Return [X, Y] of the center of cell containing provided text 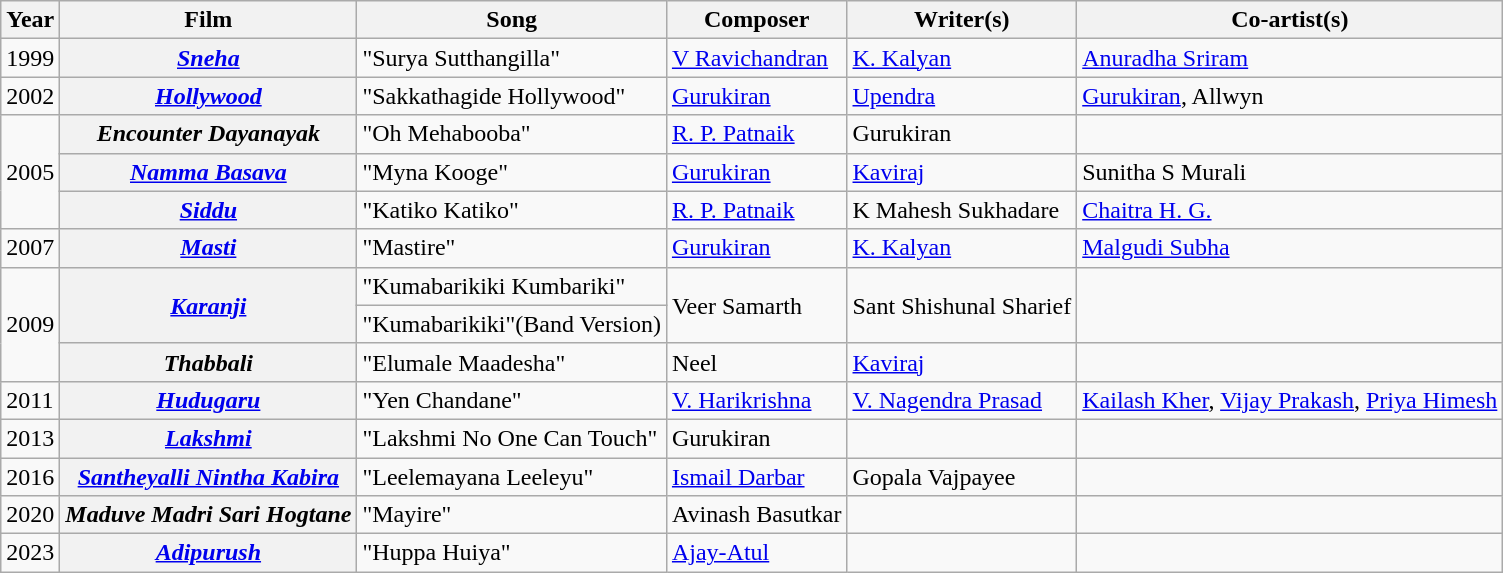
Adipurush [208, 553]
Hudugaru [208, 400]
Upendra [962, 96]
Encounter Dayanayak [208, 134]
Song [512, 20]
"Mastire" [512, 248]
V Ravichandran [756, 58]
Hollywood [208, 96]
2016 [30, 477]
"Lakshmi No One Can Touch" [512, 438]
2013 [30, 438]
Anuradha Sriram [1290, 58]
Sant Shishunal Sharief [962, 305]
Gopala Vajpayee [962, 477]
Lakshmi [208, 438]
"Surya Sutthangilla" [512, 58]
"Kumabarikiki"(Band Version) [512, 324]
2023 [30, 553]
Siddu [208, 210]
2020 [30, 515]
K Mahesh Sukhadare [962, 210]
Film [208, 20]
"Elumale Maadesha" [512, 362]
Malgudi Subha [1290, 248]
"Huppa Huiya" [512, 553]
Ajay-Atul [756, 553]
Gurukiran, Allwyn [1290, 96]
"Myna Kooge" [512, 172]
Ismail Darbar [756, 477]
V. Harikrishna [756, 400]
Composer [756, 20]
"Katiko Katiko" [512, 210]
Karanji [208, 305]
"Kumabarikiki Kumbariki" [512, 286]
V. Nagendra Prasad [962, 400]
2007 [30, 248]
Writer(s) [962, 20]
Namma Basava [208, 172]
Santheyalli Nintha Kabira [208, 477]
Year [30, 20]
Maduve Madri Sari Hogtane [208, 515]
Chaitra H. G. [1290, 210]
2011 [30, 400]
Avinash Basutkar [756, 515]
Sunitha S Murali [1290, 172]
Co-artist(s) [1290, 20]
"Oh Mehabooba" [512, 134]
2009 [30, 324]
Sneha [208, 58]
Kailash Kher, Vijay Prakash, Priya Himesh [1290, 400]
"Sakkathagide Hollywood" [512, 96]
Veer Samarth [756, 305]
Thabbali [208, 362]
Masti [208, 248]
"Yen Chandane" [512, 400]
1999 [30, 58]
"Leelemayana Leeleyu" [512, 477]
Neel [756, 362]
2005 [30, 172]
"Mayire" [512, 515]
2002 [30, 96]
